For the text-containing cell, return its midpoint in [X, Y] coordinate format. 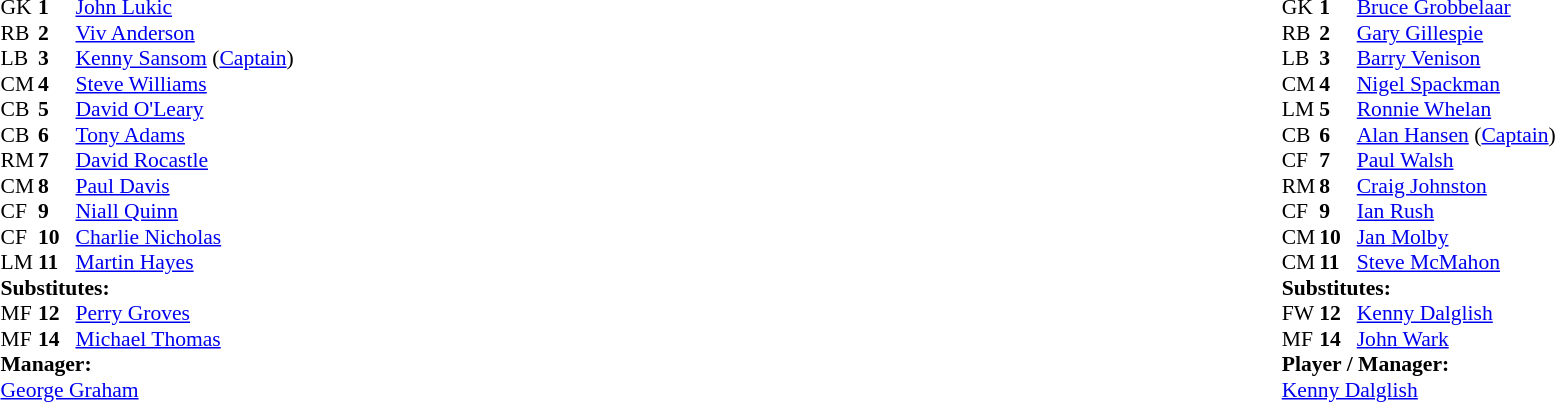
David O'Leary [185, 109]
Paul Davis [185, 186]
Tony Adams [185, 135]
Substitutes: [146, 288]
Niall Quinn [185, 211]
Manager: [146, 365]
Kenny Sansom (Captain) [185, 59]
Viv Anderson [185, 33]
Martin Hayes [185, 263]
Steve Williams [185, 84]
David Rocastle [185, 161]
Michael Thomas [185, 339]
Perry Groves [185, 313]
Charlie Nicholas [185, 237]
FW [1301, 313]
